Determine the [X, Y] coordinate at the center of the cell enclosing the given text.  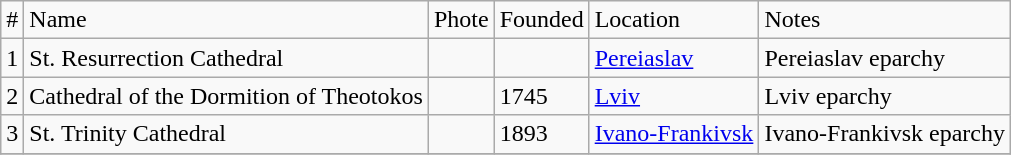
St. Resurrection Cathedral [226, 58]
Location [674, 20]
Founded [542, 20]
1893 [542, 134]
Ivano-Frankivsk [674, 134]
3 [12, 134]
Phote [461, 20]
1745 [542, 96]
Pereiaslav [674, 58]
Lviv eparchy [885, 96]
St. Trinity Cathedral [226, 134]
Name [226, 20]
Pereiaslav eparchy [885, 58]
# [12, 20]
Lviv [674, 96]
Cathedral of the Dormition of Theotokos [226, 96]
Ivano-Frankivsk eparchy [885, 134]
2 [12, 96]
1 [12, 58]
Notes [885, 20]
